Extract the (x, y) coordinate from the center of the cell holding the provided text.  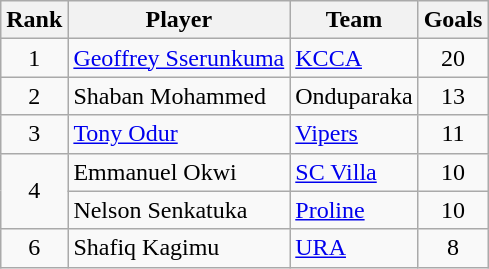
6 (34, 248)
Player (179, 20)
8 (453, 248)
Vipers (354, 134)
Geoffrey Sserunkuma (179, 58)
Shafiq Kagimu (179, 248)
Shaban Mohammed (179, 96)
Rank (34, 20)
Goals (453, 20)
Emmanuel Okwi (179, 172)
11 (453, 134)
4 (34, 191)
Nelson Senkatuka (179, 210)
Team (354, 20)
3 (34, 134)
KCCA (354, 58)
Onduparaka (354, 96)
URA (354, 248)
SC Villa (354, 172)
20 (453, 58)
Tony Odur (179, 134)
Proline (354, 210)
1 (34, 58)
13 (453, 96)
2 (34, 96)
